Output the (X, Y) coordinate of the center of the cell containing the given text.  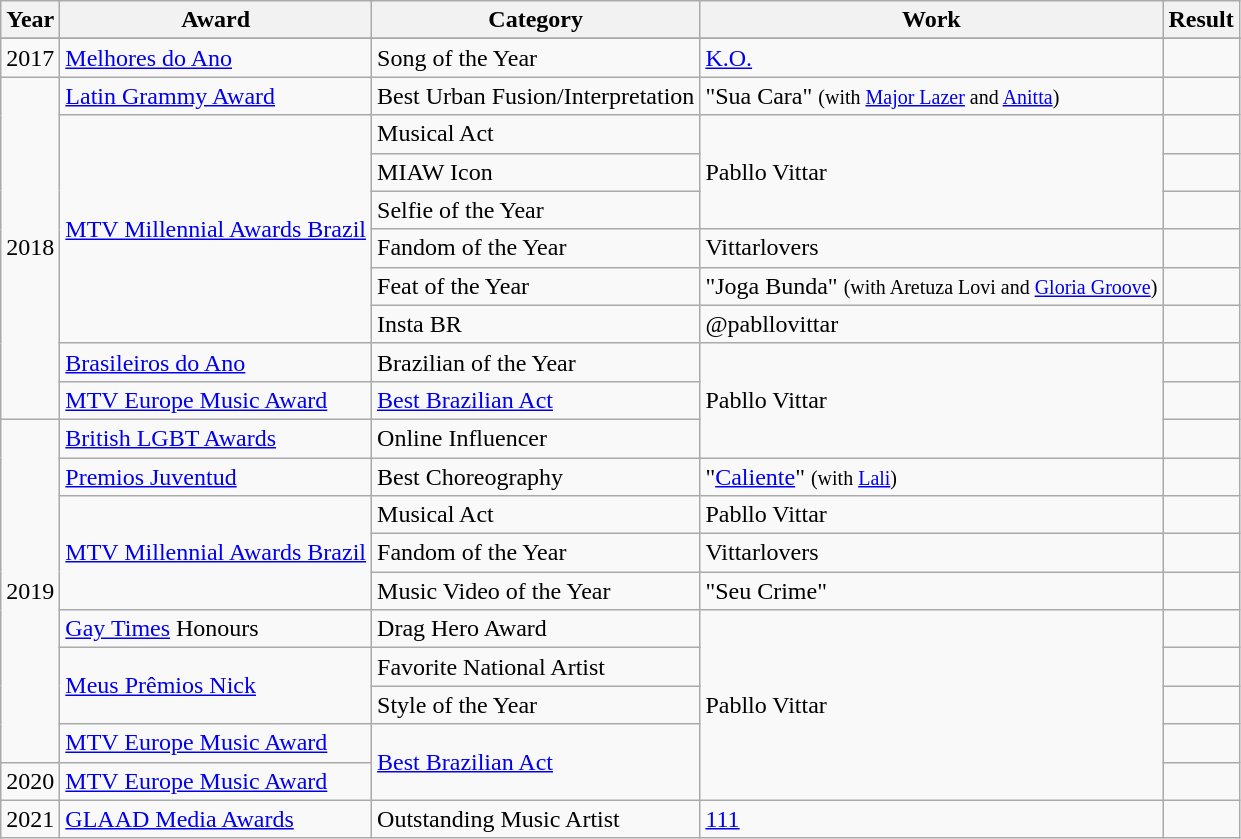
British LGBT Awards (216, 438)
2021 (30, 819)
"Caliente" (with Lali) (932, 477)
"Joga Bunda" (with Aretuza Lovi and Gloria Groove) (932, 286)
Drag Hero Award (536, 629)
Insta BR (536, 324)
Best Choreography (536, 477)
Premios Juventud (216, 477)
Award (216, 20)
Song of the Year (536, 58)
Brazilian of the Year (536, 362)
Work (932, 20)
Outstanding Music Artist (536, 819)
K.O. (932, 58)
Latin Grammy Award (216, 96)
"Sua Cara" (with Major Lazer and Anitta) (932, 96)
Favorite National Artist (536, 667)
MIAW Icon (536, 172)
2017 (30, 58)
Music Video of the Year (536, 591)
Brasileiros do Ano (216, 362)
Best Urban Fusion/Interpretation (536, 96)
Style of the Year (536, 705)
Year (30, 20)
Melhores do Ano (216, 58)
Feat of the Year (536, 286)
@pabllovittar (932, 324)
GLAAD Media Awards (216, 819)
Gay Times Honours (216, 629)
Meus Prêmios Nick (216, 686)
2020 (30, 781)
Online Influencer (536, 438)
Result (1201, 20)
111 (932, 819)
Category (536, 20)
2019 (30, 590)
Selfie of the Year (536, 210)
"Seu Crime" (932, 591)
2018 (30, 248)
